For the text-containing cell, return its midpoint in [x, y] coordinate format. 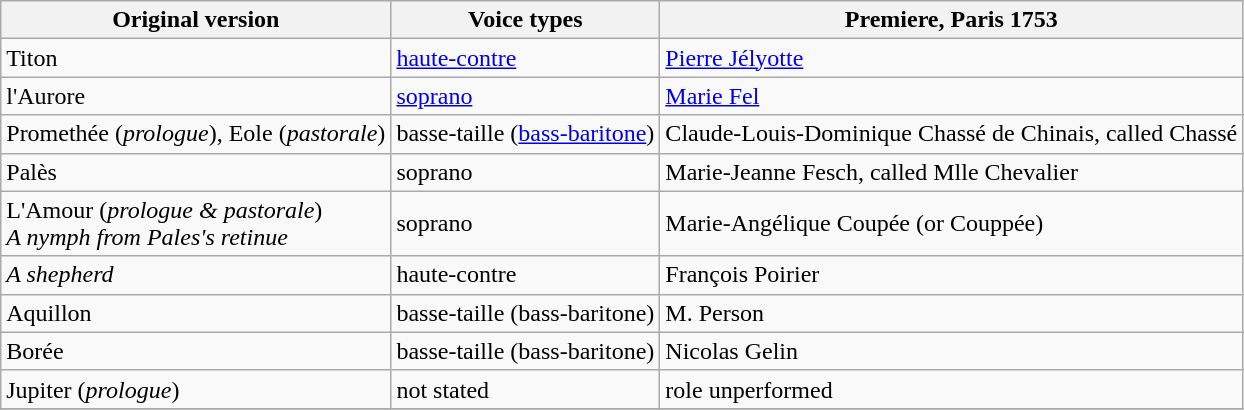
Original version [196, 20]
Marie Fel [952, 96]
Jupiter (prologue) [196, 389]
L'Amour (prologue & pastorale)A nymph from Pales's retinue [196, 224]
l'Aurore [196, 96]
Claude-Louis-Dominique Chassé de Chinais, called Chassé [952, 134]
Palès [196, 172]
Marie-Angélique Coupée (or Couppée) [952, 224]
M. Person [952, 313]
Borée [196, 351]
Marie-Jeanne Fesch, called Mlle Chevalier [952, 172]
Titon [196, 58]
not stated [526, 389]
Pierre Jélyotte [952, 58]
role unperformed [952, 389]
Promethée (prologue), Eole (pastorale) [196, 134]
Aquillon [196, 313]
A shepherd [196, 275]
François Poirier [952, 275]
Voice types [526, 20]
Premiere, Paris 1753 [952, 20]
Nicolas Gelin [952, 351]
